Extract the (X, Y) coordinate from the center of the cell holding the provided text.  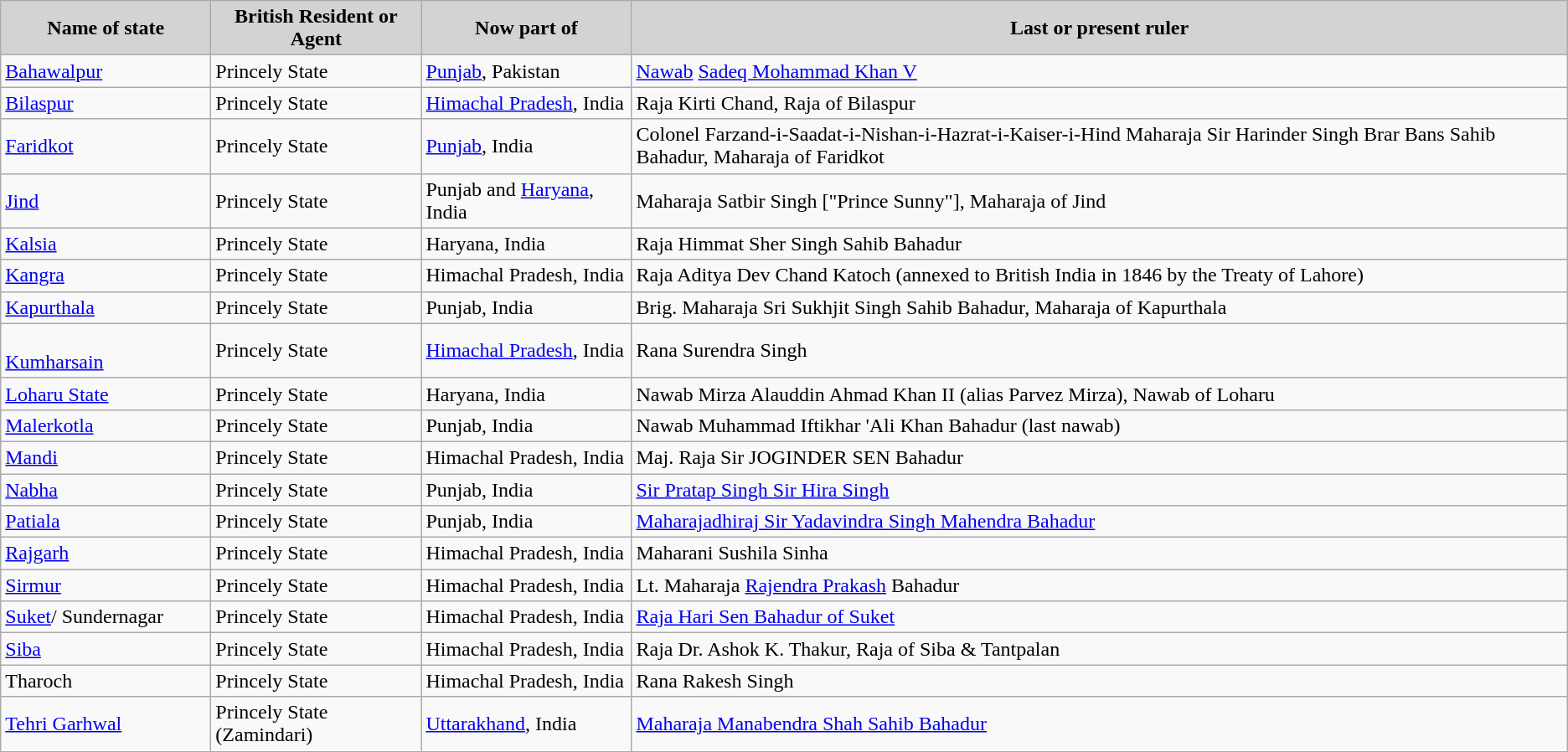
British Resident or Agent (317, 28)
Raja Kirti Chand, Raja of Bilaspur (1099, 103)
Name of state (106, 28)
Sirmur (106, 585)
Patiala (106, 522)
Bilaspur (106, 103)
Malerkotla (106, 425)
Raja Hari Sen Bahadur of Suket (1099, 617)
Maharani Sushila Sinha (1099, 554)
Faridkot (106, 146)
Sir Pratap Singh Sir Hira Singh (1099, 490)
Mandi (106, 457)
Colonel Farzand-i-Saadat-i-Nishan-i-Hazrat-i-Kaiser-i-Hind Maharaja Sir Harinder Singh Brar Bans Sahib Bahadur, Maharaja of Faridkot (1099, 146)
Loharu State (106, 394)
Jind (106, 201)
Siba (106, 649)
Punjab, Pakistan (526, 71)
Rajgarh (106, 554)
Now part of (526, 28)
Kalsia (106, 244)
Maharaja Manabendra Shah Sahib Bahadur (1099, 724)
Nawab Muhammad Iftikhar 'Ali Khan Bahadur (last nawab) (1099, 425)
Kangra (106, 276)
Raja Aditya Dev Chand Katoch (annexed to British India in 1846 by the Treaty of Lahore) (1099, 276)
Kapurthala (106, 307)
Tharoch (106, 681)
Rana Surendra Singh (1099, 350)
Kumharsain (106, 350)
Brig. Maharaja Sri Sukhjit Singh Sahib Bahadur, Maharaja of Kapurthala (1099, 307)
Maharajadhiraj Sir Yadavindra Singh Mahendra Bahadur (1099, 522)
Tehri Garhwal (106, 724)
Raja Dr. Ashok K. Thakur, Raja of Siba & Tantpalan (1099, 649)
Lt. Maharaja Rajendra Prakash Bahadur (1099, 585)
Nawab Sadeq Mohammad Khan V (1099, 71)
Bahawalpur (106, 71)
Rana Rakesh Singh (1099, 681)
Nawab Mirza Alauddin Ahmad Khan II (alias Parvez Mirza), Nawab of Loharu (1099, 394)
Nabha (106, 490)
Maharaja Satbir Singh ["Prince Sunny"], Maharaja of Jind (1099, 201)
Raja Himmat Sher Singh Sahib Bahadur (1099, 244)
Maj. Raja Sir JOGINDER SEN Bahadur (1099, 457)
Punjab and Haryana, India (526, 201)
Suket/ Sundernagar (106, 617)
Last or present ruler (1099, 28)
Uttarakhand, India (526, 724)
Princely State (Zamindari) (317, 724)
